Extract the (x, y) coordinate from the center of the cell holding the provided text.  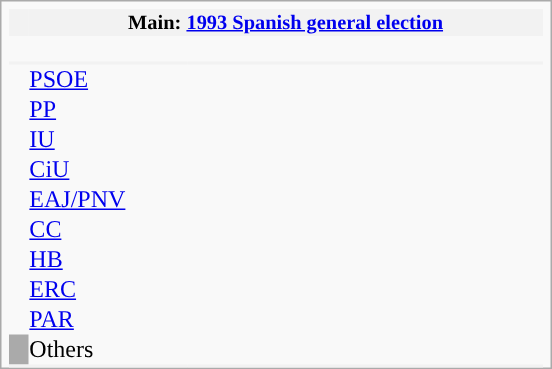
EAJ/PNV (108, 200)
Main: 1993 Spanish general election (286, 22)
CiU (108, 170)
HB (108, 260)
PAR (108, 320)
Others (108, 350)
IU (108, 140)
CC (108, 230)
PSOE (108, 80)
PP (108, 110)
ERC (108, 290)
